Identify which cell holds the provided text, then report its (X, Y) central coordinate. 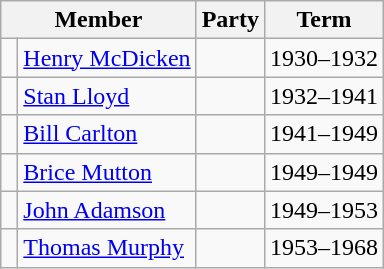
1930–1932 (324, 58)
Thomas Murphy (107, 248)
Member (98, 20)
Stan Lloyd (107, 96)
Party (230, 20)
1953–1968 (324, 248)
1932–1941 (324, 96)
1949–1949 (324, 172)
Brice Mutton (107, 172)
Term (324, 20)
1941–1949 (324, 134)
John Adamson (107, 210)
1949–1953 (324, 210)
Bill Carlton (107, 134)
Henry McDicken (107, 58)
